From the cell containing the given text, extract its center point as [X, Y] coordinate. 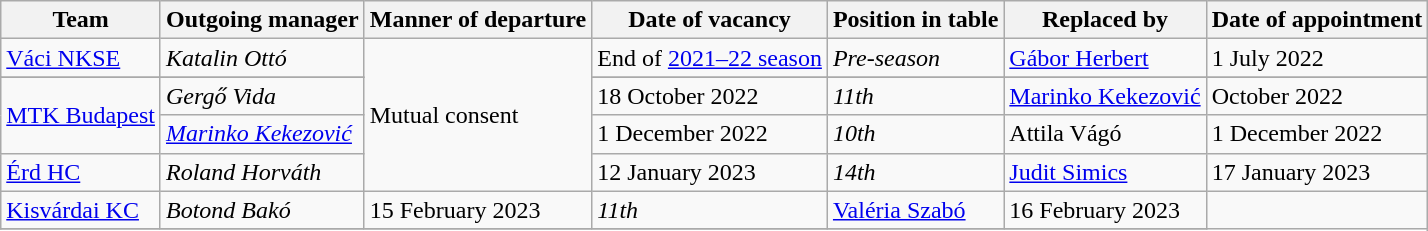
Kisvárdai KC [81, 210]
Position in table [915, 20]
15 February 2023 [478, 210]
Érd HC [81, 172]
Katalin Ottó [262, 58]
16 February 2023 [1105, 210]
October 2022 [1317, 96]
10th [915, 134]
End of 2021–22 season [710, 58]
12 January 2023 [710, 172]
Attila Vágó [1105, 134]
Botond Bakó [262, 210]
Gergő Vida [262, 96]
Replaced by [1105, 20]
Gábor Herbert [1105, 58]
17 January 2023 [1317, 172]
14th [915, 172]
Team [81, 20]
Pre-season [915, 58]
Valéria Szabó [915, 210]
Roland Horváth [262, 172]
MTK Budapest [81, 115]
Judit Simics [1105, 172]
Outgoing manager [262, 20]
Mutual consent [478, 115]
1 July 2022 [1317, 58]
Date of appointment [1317, 20]
Váci NKSE [81, 58]
Date of vacancy [710, 20]
Manner of departure [478, 20]
18 October 2022 [710, 96]
